Detect which cell encompasses the target text, then output its [X, Y] center coordinate. 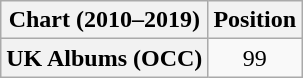
99 [255, 58]
UK Albums (OCC) [104, 58]
Chart (2010–2019) [104, 20]
Position [255, 20]
